Locate the cell with the specified text and output its (x, y) center coordinate. 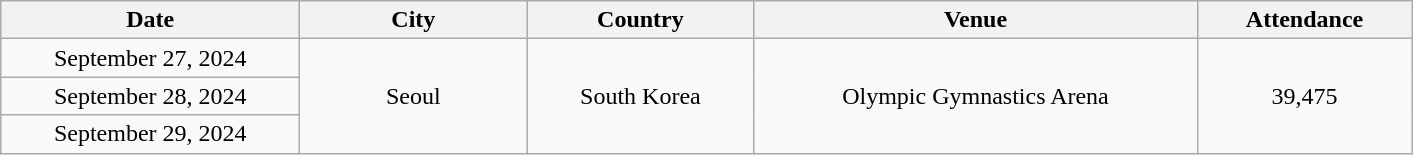
September 29, 2024 (150, 134)
South Korea (640, 96)
City (414, 20)
September 27, 2024 (150, 58)
Olympic Gymnastics Arena (976, 96)
September 28, 2024 (150, 96)
Venue (976, 20)
39,475 (1304, 96)
Attendance (1304, 20)
Seoul (414, 96)
Country (640, 20)
Date (150, 20)
